Identify which cell holds the provided text, then report its (X, Y) central coordinate. 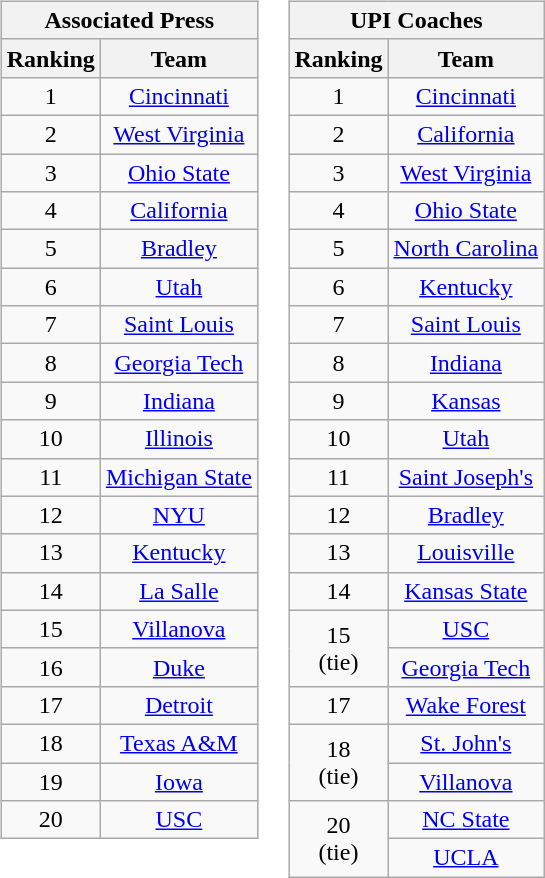
La Salle (178, 591)
UPI Coaches (416, 20)
15(tie) (338, 648)
Illinois (178, 439)
Saint Joseph's (466, 477)
Detroit (178, 705)
18 (50, 743)
19 (50, 781)
Louisville (466, 553)
Duke (178, 667)
Texas A&M (178, 743)
15 (50, 629)
UCLA (466, 858)
Associated Press (129, 20)
Michigan State (178, 477)
16 (50, 667)
Kansas (466, 401)
Kansas State (466, 591)
20 (50, 820)
North Carolina (466, 249)
St. John's (466, 743)
Wake Forest (466, 705)
18(tie) (338, 762)
NYU (178, 515)
NC State (466, 820)
20(tie) (338, 839)
Iowa (178, 781)
